Extract the (X, Y) coordinate from the center of the cell holding the provided text.  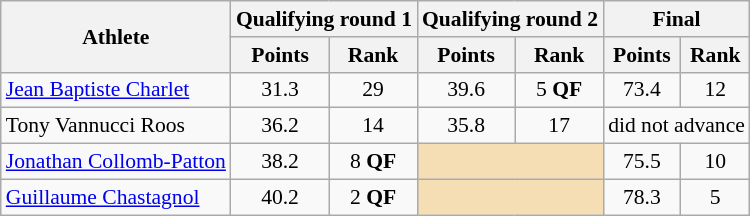
35.8 (466, 126)
40.2 (280, 197)
78.3 (642, 197)
8 QF (373, 162)
14 (373, 126)
Guillaume Chastagnol (116, 197)
2 QF (373, 197)
Qualifying round 1 (324, 19)
Jean Baptiste Charlet (116, 90)
38.2 (280, 162)
17 (559, 126)
did not advance (676, 126)
5 (716, 197)
12 (716, 90)
73.4 (642, 90)
39.6 (466, 90)
Tony Vannucci Roos (116, 126)
36.2 (280, 126)
Final (676, 19)
29 (373, 90)
Athlete (116, 36)
Jonathan Collomb-Patton (116, 162)
75.5 (642, 162)
10 (716, 162)
5 QF (559, 90)
Qualifying round 2 (510, 19)
31.3 (280, 90)
